For the text-containing cell, return its midpoint in [X, Y] coordinate format. 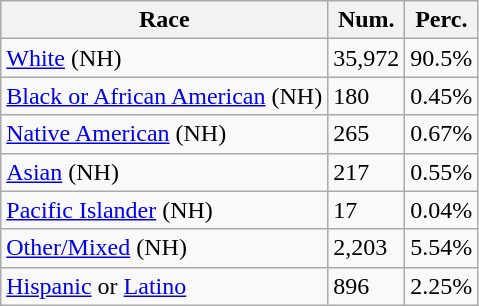
Pacific Islander (NH) [164, 210]
0.55% [442, 172]
Black or African American (NH) [164, 96]
265 [366, 134]
Race [164, 20]
180 [366, 96]
Num. [366, 20]
Native American (NH) [164, 134]
0.04% [442, 210]
Perc. [442, 20]
2,203 [366, 248]
2.25% [442, 286]
0.67% [442, 134]
Other/Mixed (NH) [164, 248]
217 [366, 172]
896 [366, 286]
17 [366, 210]
5.54% [442, 248]
White (NH) [164, 58]
Asian (NH) [164, 172]
90.5% [442, 58]
0.45% [442, 96]
Hispanic or Latino [164, 286]
35,972 [366, 58]
